Output the [X, Y] coordinate of the center of the cell containing the given text.  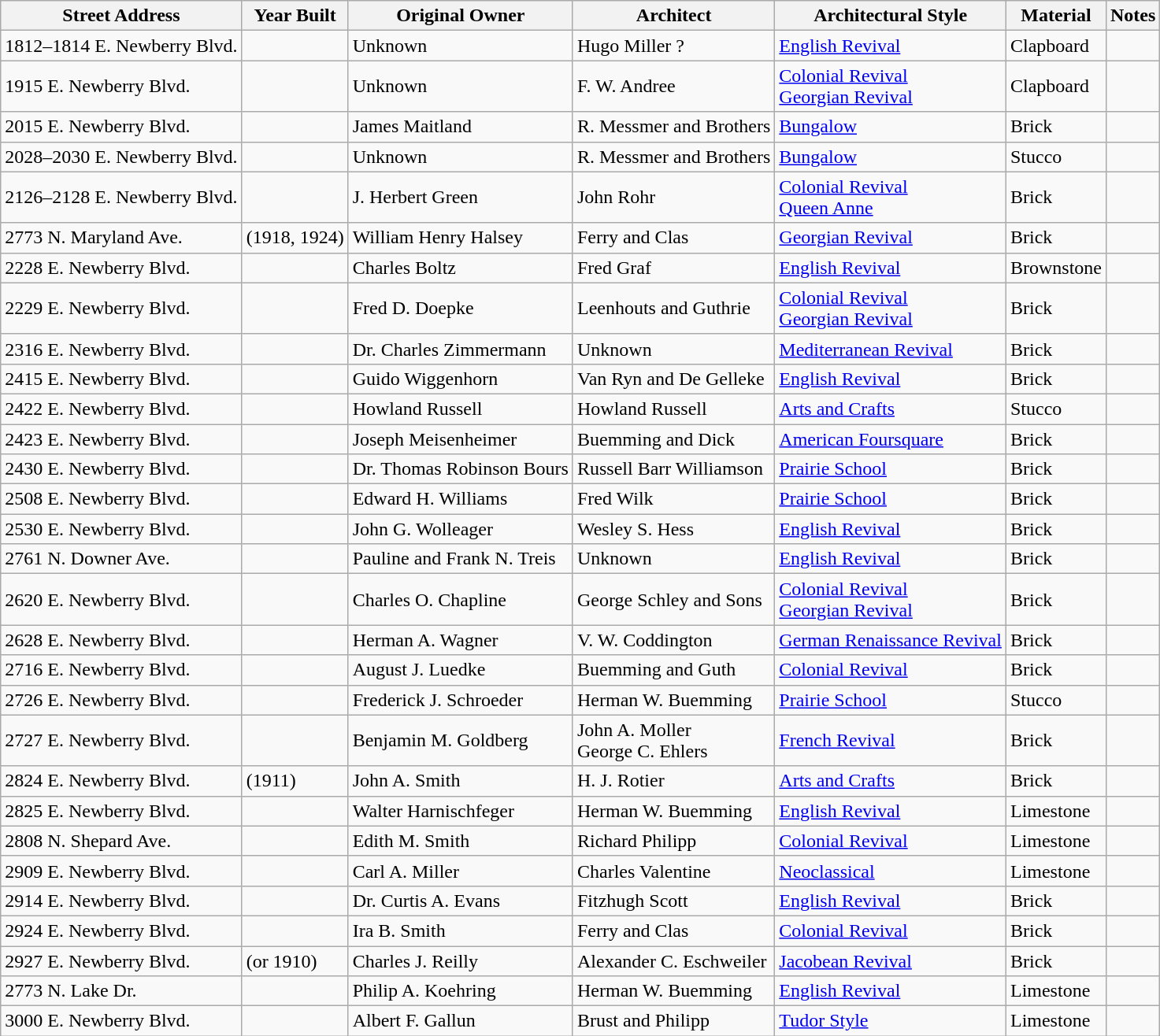
German Renaissance Revival [891, 640]
2028–2030 E. Newberry Blvd. [121, 157]
2415 E. Newberry Blvd. [121, 379]
John A. Smith [460, 781]
2508 E. Newberry Blvd. [121, 499]
American Foursquare [891, 438]
2909 E. Newberry Blvd. [121, 871]
Mediterranean Revival [891, 349]
J. Herbert Green [460, 197]
Russell Barr Williamson [673, 469]
Pauline and Frank N. Treis [460, 559]
Edith M. Smith [460, 841]
Herman A. Wagner [460, 640]
2924 E. Newberry Blvd. [121, 931]
2015 E. Newberry Blvd. [121, 127]
Guido Wiggenhorn [460, 379]
2530 E. Newberry Blvd. [121, 529]
George Schley and Sons [673, 600]
Fred Graf [673, 268]
Buemming and Guth [673, 670]
2316 E. Newberry Blvd. [121, 349]
Ira B. Smith [460, 931]
Material [1055, 16]
2228 E. Newberry Blvd. [121, 268]
2423 E. Newberry Blvd. [121, 438]
John A. MollerGeorge C. Ehlers [673, 740]
2727 E. Newberry Blvd. [121, 740]
Joseph Meisenheimer [460, 438]
2927 E. Newberry Blvd. [121, 961]
2229 E. Newberry Blvd. [121, 309]
Brownstone [1055, 268]
William Henry Halsey [460, 238]
V. W. Coddington [673, 640]
2761 N. Downer Ave. [121, 559]
(1918, 1924) [295, 238]
Street Address [121, 16]
2726 E. Newberry Blvd. [121, 700]
Benjamin M. Goldberg [460, 740]
Year Built [295, 16]
2773 N. Lake Dr. [121, 991]
Charles J. Reilly [460, 961]
Richard Philipp [673, 841]
F. W. Andree [673, 87]
Dr. Charles Zimmermann [460, 349]
2430 E. Newberry Blvd. [121, 469]
Neoclassical [891, 871]
2808 N. Shepard Ave. [121, 841]
2773 N. Maryland Ave. [121, 238]
1812–1814 E. Newberry Blvd. [121, 46]
Philip A. Koehring [460, 991]
John Rohr [673, 197]
1915 E. Newberry Blvd. [121, 87]
2716 E. Newberry Blvd. [121, 670]
Dr. Curtis A. Evans [460, 901]
Buemming and Dick [673, 438]
2914 E. Newberry Blvd. [121, 901]
Leenhouts and Guthrie [673, 309]
French Revival [891, 740]
Original Owner [460, 16]
3000 E. Newberry Blvd. [121, 1021]
(or 1910) [295, 961]
2620 E. Newberry Blvd. [121, 600]
Architect [673, 16]
Walter Harnischfeger [460, 811]
Wesley S. Hess [673, 529]
Fred Wilk [673, 499]
2825 E. Newberry Blvd. [121, 811]
James Maitland [460, 127]
Charles Valentine [673, 871]
Albert F. Gallun [460, 1021]
John G. Wolleager [460, 529]
Georgian Revival [891, 238]
Edward H. Williams [460, 499]
(1911) [295, 781]
Charles O. Chapline [460, 600]
Charles Boltz [460, 268]
Colonial RevivalQueen Anne [891, 197]
Dr. Thomas Robinson Bours [460, 469]
August J. Luedke [460, 670]
2126–2128 E. Newberry Blvd. [121, 197]
Fitzhugh Scott [673, 901]
Hugo Miller ? [673, 46]
Alexander C. Eschweiler [673, 961]
Frederick J. Schroeder [460, 700]
Brust and Philipp [673, 1021]
H. J. Rotier [673, 781]
2824 E. Newberry Blvd. [121, 781]
Carl A. Miller [460, 871]
Fred D. Doepke [460, 309]
Notes [1132, 16]
Van Ryn and De Gelleke [673, 379]
Jacobean Revival [891, 961]
2628 E. Newberry Blvd. [121, 640]
Tudor Style [891, 1021]
Architectural Style [891, 16]
2422 E. Newberry Blvd. [121, 409]
